Return (X, Y) of the center of cell containing provided text 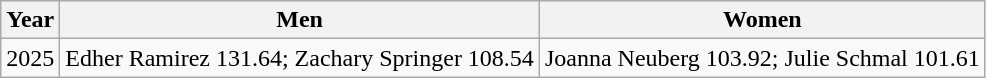
Women (762, 20)
Men (300, 20)
Joanna Neuberg 103.92; Julie Schmal 101.61 (762, 58)
2025 (30, 58)
Year (30, 20)
Edher Ramirez 131.64; Zachary Springer 108.54 (300, 58)
